Return (x, y) of the center of cell containing provided text 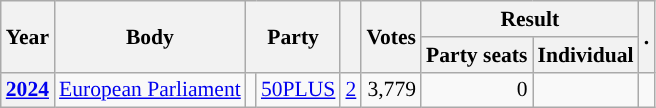
Individual (585, 55)
3,779 (391, 90)
2024 (28, 90)
European Parliament (150, 90)
Result (530, 19)
Party seats (476, 55)
. (647, 36)
0 (476, 90)
Party (294, 36)
2 (350, 90)
Body (150, 36)
Votes (391, 36)
50PLUS (298, 90)
Year (28, 36)
